Find where the given text appears and provide that cell's center as [x, y] coordinate. 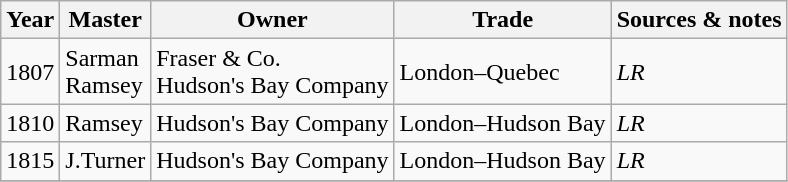
SarmanRamsey [106, 72]
1810 [30, 123]
1807 [30, 72]
Owner [272, 20]
1815 [30, 161]
J.Turner [106, 161]
Master [106, 20]
London–Quebec [502, 72]
Trade [502, 20]
Fraser & Co.Hudson's Bay Company [272, 72]
Sources & notes [699, 20]
Ramsey [106, 123]
Year [30, 20]
